Output the (X, Y) coordinate of the center of the cell containing the given text.  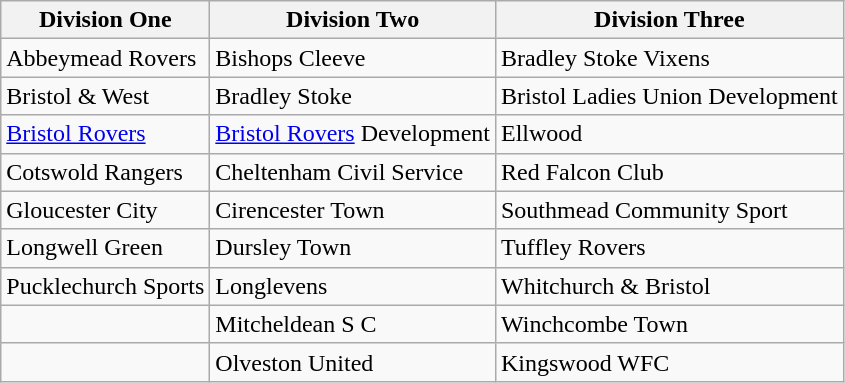
Whitchurch & Bristol (669, 286)
Division One (106, 20)
Longlevens (353, 286)
Bishops Cleeve (353, 58)
Division Two (353, 20)
Mitcheldean S C (353, 324)
Cotswold Rangers (106, 172)
Tuffley Rovers (669, 248)
Winchcombe Town (669, 324)
Pucklechurch Sports (106, 286)
Cheltenham Civil Service (353, 172)
Kingswood WFC (669, 362)
Division Three (669, 20)
Olveston United (353, 362)
Red Falcon Club (669, 172)
Bristol & West (106, 96)
Abbeymead Rovers (106, 58)
Bradley Stoke Vixens (669, 58)
Bristol Ladies Union Development (669, 96)
Bristol Rovers (106, 134)
Longwell Green (106, 248)
Bradley Stoke (353, 96)
Ellwood (669, 134)
Bristol Rovers Development (353, 134)
Gloucester City (106, 210)
Cirencester Town (353, 210)
Southmead Community Sport (669, 210)
Dursley Town (353, 248)
